Extract the (x, y) coordinate from the center of the cell holding the provided text.  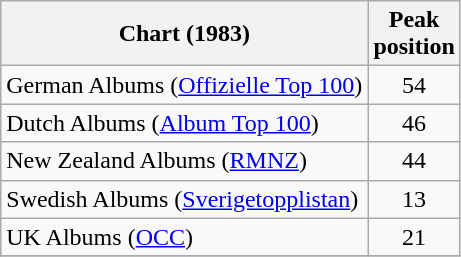
Peakposition (414, 34)
Swedish Albums (Sverigetopplistan) (184, 199)
46 (414, 123)
Dutch Albums (Album Top 100) (184, 123)
New Zealand Albums (RMNZ) (184, 161)
German Albums (Offizielle Top 100) (184, 85)
54 (414, 85)
Chart (1983) (184, 34)
44 (414, 161)
UK Albums (OCC) (184, 237)
21 (414, 237)
13 (414, 199)
